Output the [x, y] coordinate of the center of the cell containing the given text.  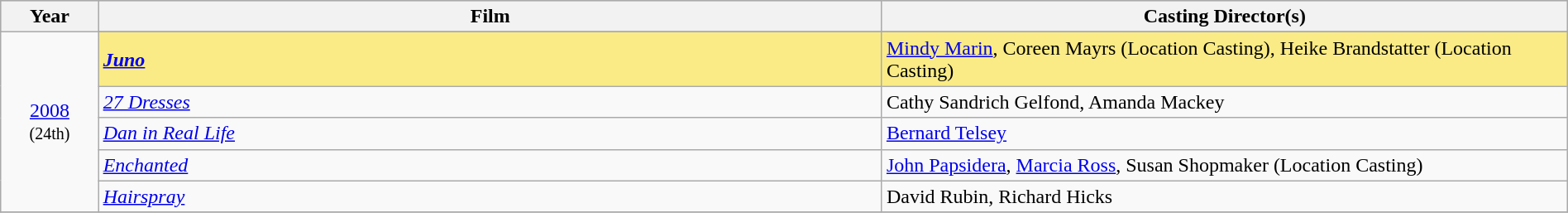
Enchanted [490, 165]
John Papsidera, Marcia Ross, Susan Shopmaker (Location Casting) [1224, 165]
Casting Director(s) [1224, 17]
27 Dresses [490, 102]
Juno [490, 60]
Year [50, 17]
Hairspray [490, 196]
Cathy Sandrich Gelfond, Amanda Mackey [1224, 102]
2008(24th) [50, 123]
Mindy Marin, Coreen Mayrs (Location Casting), Heike Brandstatter (Location Casting) [1224, 60]
Bernard Telsey [1224, 133]
Film [490, 17]
David Rubin, Richard Hicks [1224, 196]
Dan in Real Life [490, 133]
